From the cell containing the given text, extract its center point as [X, Y] coordinate. 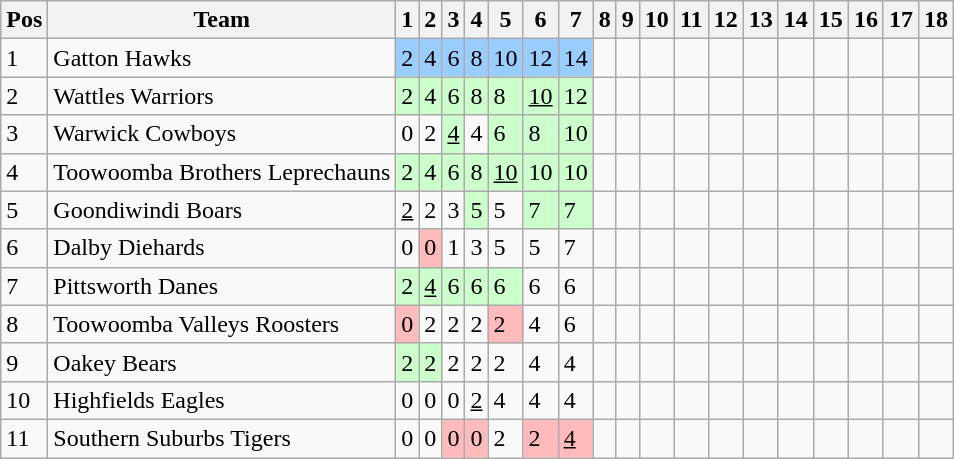
Pos [24, 20]
Dalby Diehards [222, 248]
16 [866, 20]
18 [936, 20]
Toowoomba Valleys Roosters [222, 324]
13 [760, 20]
Goondiwindi Boars [222, 210]
Southern Suburbs Tigers [222, 438]
Oakey Bears [222, 362]
Team [222, 20]
15 [830, 20]
Highfields Eagles [222, 400]
Wattles Warriors [222, 96]
Pittsworth Danes [222, 286]
17 [900, 20]
Toowoomba Brothers Leprechauns [222, 172]
Gatton Hawks [222, 58]
Warwick Cowboys [222, 134]
